Find where the given text appears and provide that cell's center as [X, Y] coordinate. 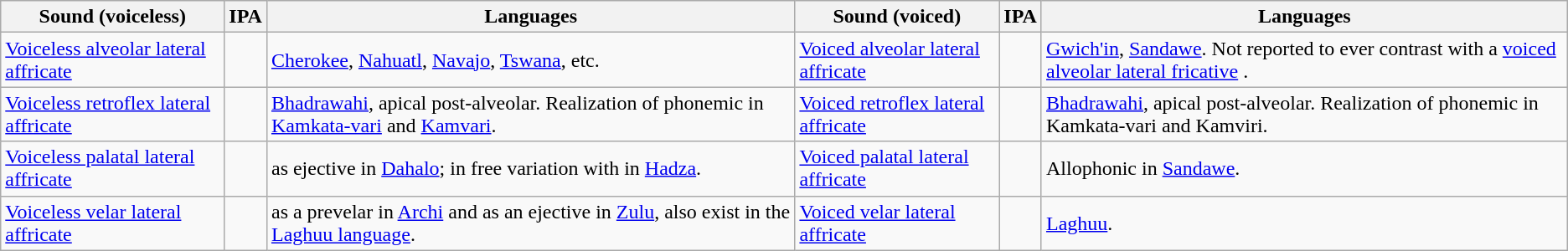
Voiced palatal lateral affricate [897, 169]
as ejective in Dahalo; in free variation with in Hadza. [530, 169]
Voiced retroflex lateral affricate [897, 114]
Laghuu. [1304, 223]
Voiceless palatal lateral affricate [112, 169]
Gwich'in, Sandawe. Not reported to ever contrast with a voiced alveolar lateral fricative . [1304, 60]
Voiced alveolar lateral affricate [897, 60]
Allophonic in Sandawe. [1304, 169]
Sound (voiced) [897, 17]
Sound (voiceless) [112, 17]
Voiceless alveolar lateral affricate [112, 60]
as a prevelar in Archi and as an ejective in Zulu, also exist in the Laghuu language. [530, 223]
Voiceless retroflex lateral affricate [112, 114]
Cherokee, Nahuatl, Navajo, Tswana, etc. [530, 60]
Bhadrawahi, apical post-alveolar. Realization of phonemic in Kamkata-vari and Kamviri. [1304, 114]
Bhadrawahi, apical post-alveolar. Realization of phonemic in Kamkata-vari and Kamvari. [530, 114]
Voiced velar lateral affricate [897, 223]
Voiceless velar lateral affricate [112, 223]
